Locate the cell with the specified text and output its (x, y) center coordinate. 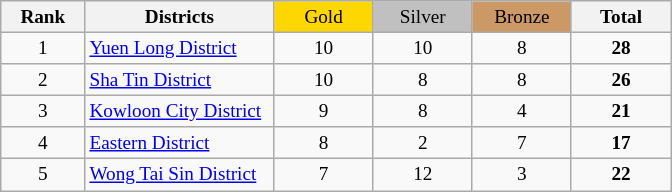
Sha Tin District (180, 80)
Yuen Long District (180, 48)
17 (620, 143)
Districts (180, 17)
5 (43, 175)
28 (620, 48)
Wong Tai Sin District (180, 175)
26 (620, 80)
Bronze (522, 17)
21 (620, 111)
9 (324, 111)
Rank (43, 17)
22 (620, 175)
Kowloon City District (180, 111)
Gold (324, 17)
Total (620, 17)
12 (422, 175)
1 (43, 48)
Eastern District (180, 143)
Silver (422, 17)
